Find where the given text appears and provide that cell's center as (X, Y) coordinate. 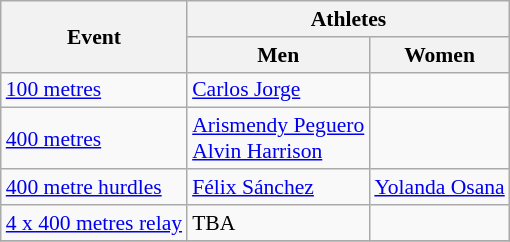
100 metres (94, 90)
Carlos Jorge (278, 90)
TBA (278, 223)
400 metres (94, 138)
Yolanda Osana (439, 187)
Félix Sánchez (278, 187)
4 x 400 metres relay (94, 223)
Event (94, 36)
Men (278, 55)
Arismendy Peguero Alvin Harrison (278, 138)
Athletes (348, 19)
Women (439, 55)
400 metre hurdles (94, 187)
